For the text-containing cell, return its midpoint in (X, Y) coordinate format. 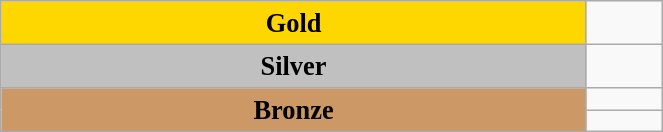
Silver (294, 66)
Gold (294, 22)
Bronze (294, 109)
